For the text-containing cell, return its midpoint in (x, y) coordinate format. 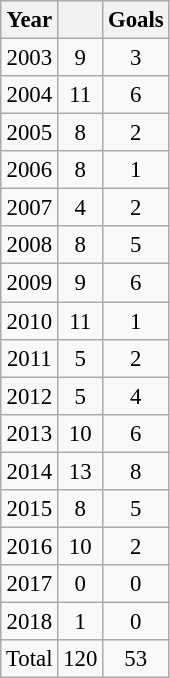
2016 (30, 546)
2009 (30, 283)
53 (136, 659)
2003 (30, 58)
Year (30, 20)
2008 (30, 245)
2010 (30, 321)
Goals (136, 20)
2014 (30, 471)
2006 (30, 170)
2015 (30, 509)
2017 (30, 584)
120 (80, 659)
2012 (30, 396)
3 (136, 58)
2018 (30, 621)
2005 (30, 133)
13 (80, 471)
Total (30, 659)
2011 (30, 358)
2013 (30, 433)
2004 (30, 95)
2007 (30, 208)
